Scan for the cell matching the given text and deliver its (x, y) coordinate at center. 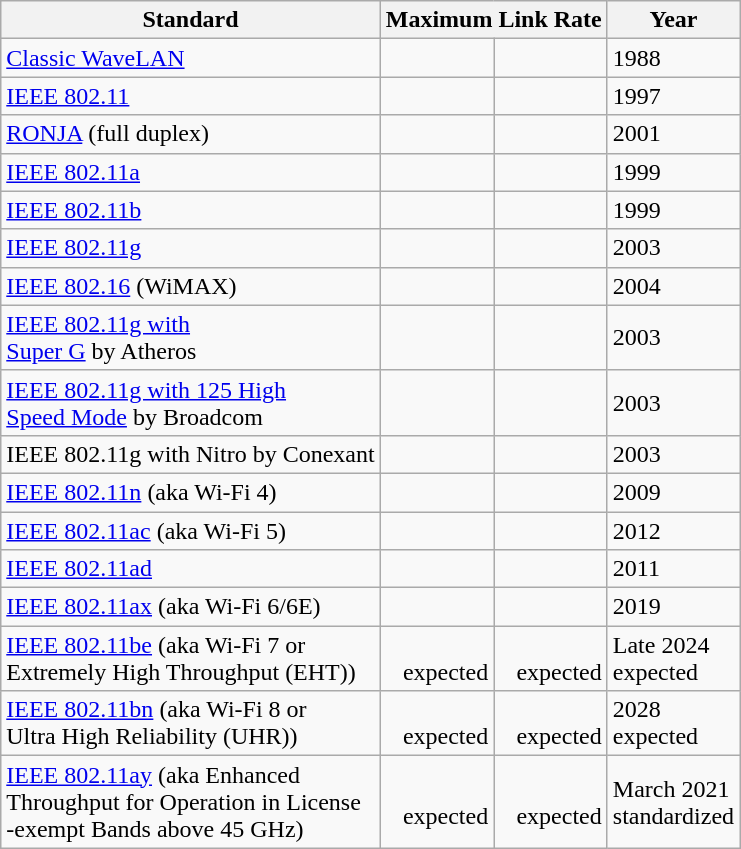
IEEE 802.11n (aka Wi-Fi 4) (190, 492)
Classic WaveLAN (190, 58)
IEEE 802.11ax (aka Wi-Fi 6/6E) (190, 607)
IEEE 802.11g withSuper G by Atheros (190, 338)
Standard (190, 20)
1997 (673, 96)
IEEE 802.11be (aka Wi-Fi 7 orExtremely High Throughput (EHT)) (190, 658)
2009 (673, 492)
IEEE 802.11a (190, 172)
1988 (673, 58)
IEEE 802.16 (WiMAX) (190, 286)
Maximum Link Rate (494, 20)
2028expected (673, 724)
IEEE 802.11bn (aka Wi-Fi 8 orUltra High Reliability (UHR)) (190, 724)
IEEE 802.11ad (190, 569)
Year (673, 20)
RONJA (full duplex) (190, 134)
IEEE 802.11g with 125 HighSpeed Mode by Broadcom (190, 402)
IEEE 802.11g (190, 248)
IEEE 802.11g with Nitro by Conexant (190, 454)
2001 (673, 134)
2011 (673, 569)
2004 (673, 286)
2012 (673, 531)
IEEE 802.11 (190, 96)
IEEE 802.11b (190, 210)
2019 (673, 607)
IEEE 802.11ac (aka Wi-Fi 5) (190, 531)
March 2021standardized (673, 802)
Late 2024expected (673, 658)
IEEE 802.11ay (aka EnhancedThroughput for Operation in License-exempt Bands above 45 GHz) (190, 802)
